Return the (x, y) coordinate for the center point of the cell that contains the specified text.  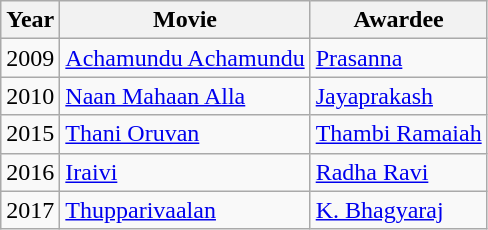
Jayaprakash (398, 96)
Iraivi (185, 172)
2010 (30, 96)
Radha Ravi (398, 172)
2015 (30, 134)
2009 (30, 58)
Year (30, 20)
K. Bhagyaraj (398, 210)
Thambi Ramaiah (398, 134)
Achamundu Achamundu (185, 58)
Naan Mahaan Alla (185, 96)
Movie (185, 20)
2017 (30, 210)
Prasanna (398, 58)
2016 (30, 172)
Awardee (398, 20)
Thupparivaalan (185, 210)
Thani Oruvan (185, 134)
